Search for the cell housing the specified text and yield its (X, Y) center coordinate. 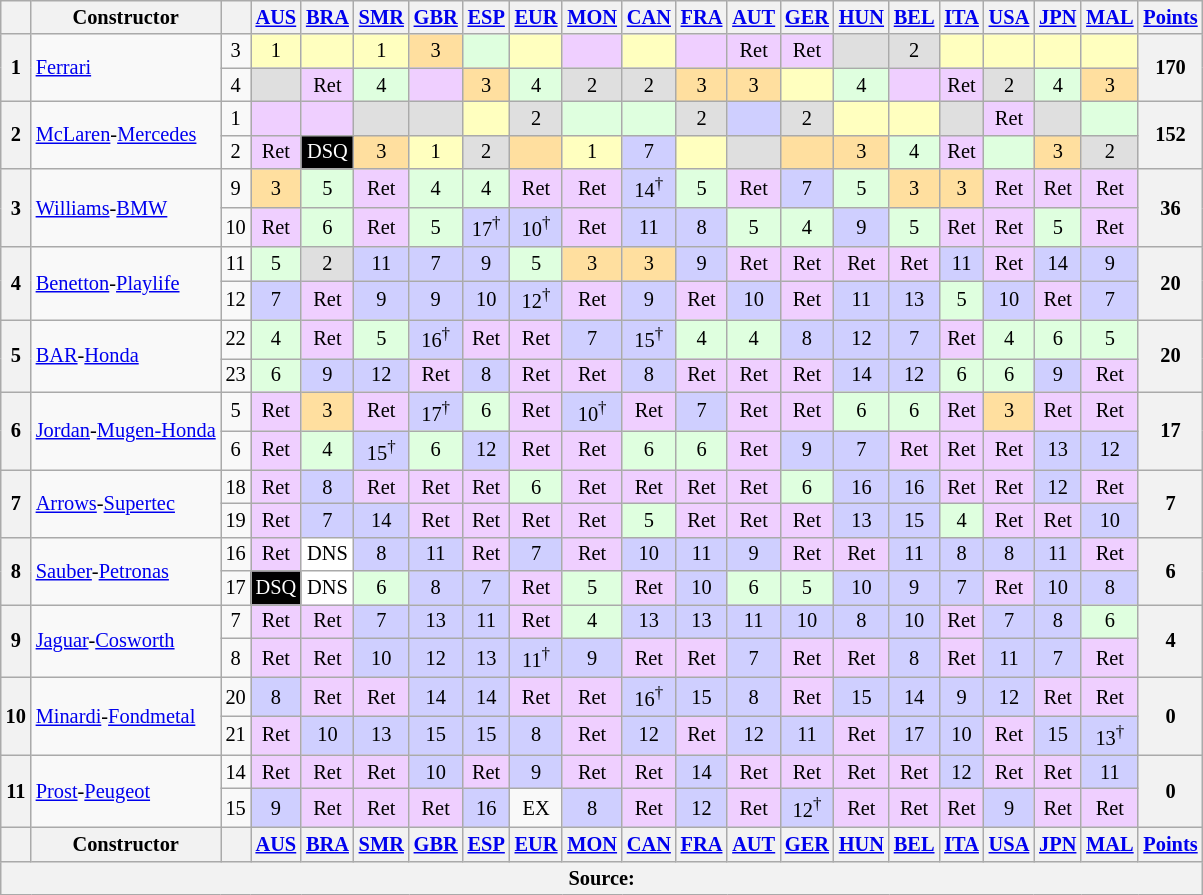
170 (1170, 68)
Benetton-Playlife (126, 284)
EX (536, 808)
Jaguar-Cosworth (126, 640)
Arrows-Supertec (126, 504)
14† (649, 188)
Source: (602, 878)
36 (1170, 208)
152 (1170, 134)
13† (1110, 736)
Prost-Peugeot (126, 792)
23 (236, 375)
11† (536, 658)
18 (236, 487)
Ferrari (126, 68)
22 (236, 338)
Minardi-Fondmetal (126, 716)
19 (236, 520)
21 (236, 736)
Jordan-Mugen-Honda (126, 431)
Sauber-Petronas (126, 570)
Williams-BMW (126, 208)
McLaren-Mercedes (126, 134)
BAR-Honda (126, 356)
